Pinpoint the cell where the given text exists, returning its [x, y] midpoint coordinate. 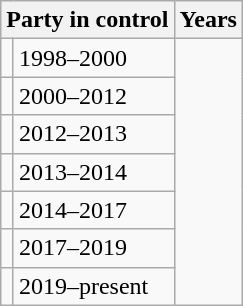
1998–2000 [94, 58]
2013–2014 [94, 172]
Years [208, 20]
2000–2012 [94, 96]
2019–present [94, 286]
2017–2019 [94, 248]
2014–2017 [94, 210]
2012–2013 [94, 134]
Party in control [88, 20]
